Identify which cell holds the provided text, then report its (x, y) central coordinate. 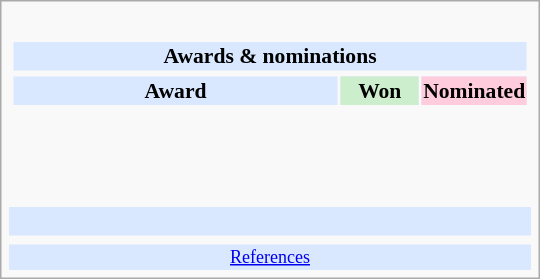
Award (175, 90)
Nominated (474, 90)
Won (380, 90)
References (270, 257)
Awards & nominations Award Won Nominated (270, 108)
Awards & nominations (270, 56)
